Output the [x, y] coordinate of the center of the cell containing the given text.  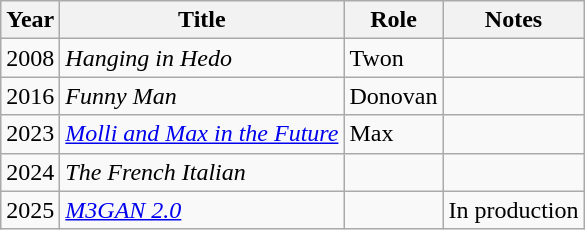
2024 [30, 172]
2016 [30, 96]
M3GAN 2.0 [202, 210]
Donovan [394, 96]
The French Italian [202, 172]
Year [30, 20]
2023 [30, 134]
Max [394, 134]
Hanging in Hedo [202, 58]
2008 [30, 58]
2025 [30, 210]
Molli and Max in the Future [202, 134]
Role [394, 20]
Twon [394, 58]
Funny Man [202, 96]
Title [202, 20]
Notes [514, 20]
In production [514, 210]
